Output the (X, Y) coordinate of the center of the cell containing the given text.  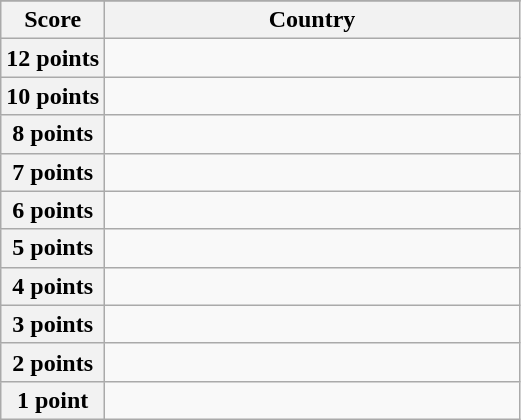
Score (53, 20)
6 points (53, 210)
5 points (53, 248)
3 points (53, 324)
1 point (53, 400)
8 points (53, 134)
12 points (53, 58)
10 points (53, 96)
7 points (53, 172)
Country (312, 20)
4 points (53, 286)
2 points (53, 362)
